Find where the given text appears and provide that cell's center as (x, y) coordinate. 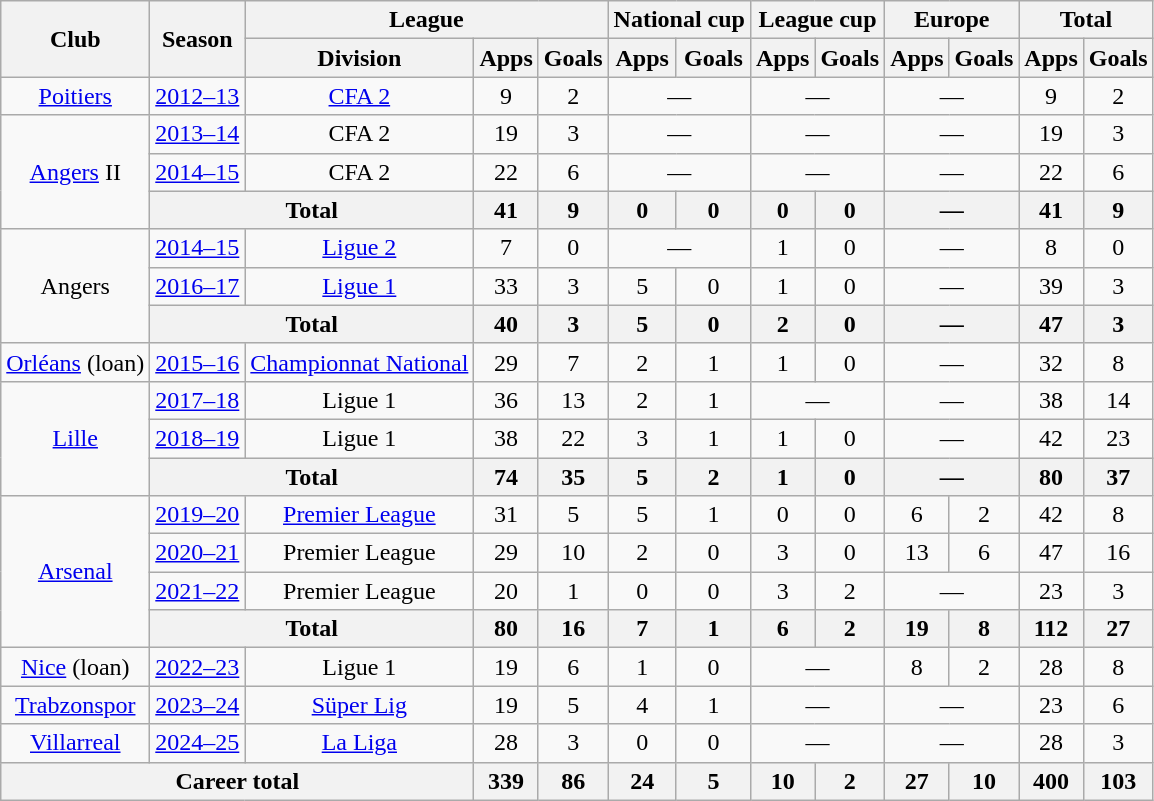
86 (573, 781)
4 (642, 705)
2019–20 (198, 515)
2023–24 (198, 705)
Orléans (loan) (76, 362)
Angers II (76, 172)
Division (360, 58)
2012–13 (198, 96)
37 (1118, 477)
112 (1051, 629)
74 (506, 477)
40 (506, 324)
20 (506, 591)
Lille (76, 438)
2016–17 (198, 286)
39 (1051, 286)
Career total (238, 781)
31 (506, 515)
36 (506, 400)
2018–19 (198, 438)
103 (1118, 781)
400 (1051, 781)
33 (506, 286)
339 (506, 781)
La Liga (360, 743)
Europe (952, 20)
Süper Lig (360, 705)
Poitiers (76, 96)
32 (1051, 362)
2022–23 (198, 667)
Season (198, 39)
Ligue 2 (360, 248)
24 (642, 781)
2020–21 (198, 553)
League cup (817, 20)
14 (1118, 400)
National cup (679, 20)
Trabzonspor (76, 705)
Angers (76, 286)
Arsenal (76, 572)
2015–16 (198, 362)
Club (76, 39)
2017–18 (198, 400)
2013–14 (198, 134)
Villarreal (76, 743)
35 (573, 477)
Championnat National (360, 362)
2021–22 (198, 591)
League (426, 20)
Nice (loan) (76, 667)
2024–25 (198, 743)
